Capture the cell that displays the provided text and extract its [X, Y] central coordinate. 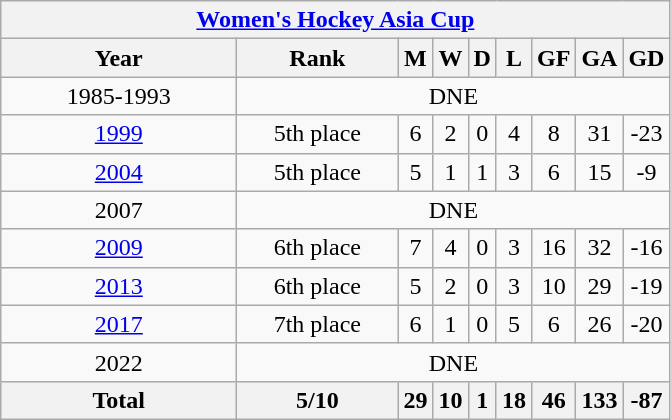
1999 [119, 134]
32 [600, 248]
2017 [119, 324]
16 [553, 248]
-19 [646, 286]
Year [119, 58]
-23 [646, 134]
26 [600, 324]
M [416, 58]
133 [600, 400]
31 [600, 134]
GA [600, 58]
-16 [646, 248]
2004 [119, 172]
2022 [119, 362]
GD [646, 58]
L [514, 58]
18 [514, 400]
Total [119, 400]
D [482, 58]
46 [553, 400]
7th place [318, 324]
15 [600, 172]
2013 [119, 286]
-87 [646, 400]
2007 [119, 210]
GF [553, 58]
1985-1993 [119, 96]
5/10 [318, 400]
8 [553, 134]
-20 [646, 324]
-9 [646, 172]
W [450, 58]
Rank [318, 58]
Women's Hockey Asia Cup [336, 20]
2009 [119, 248]
7 [416, 248]
